Find where the given text appears and provide that cell's center as (x, y) coordinate. 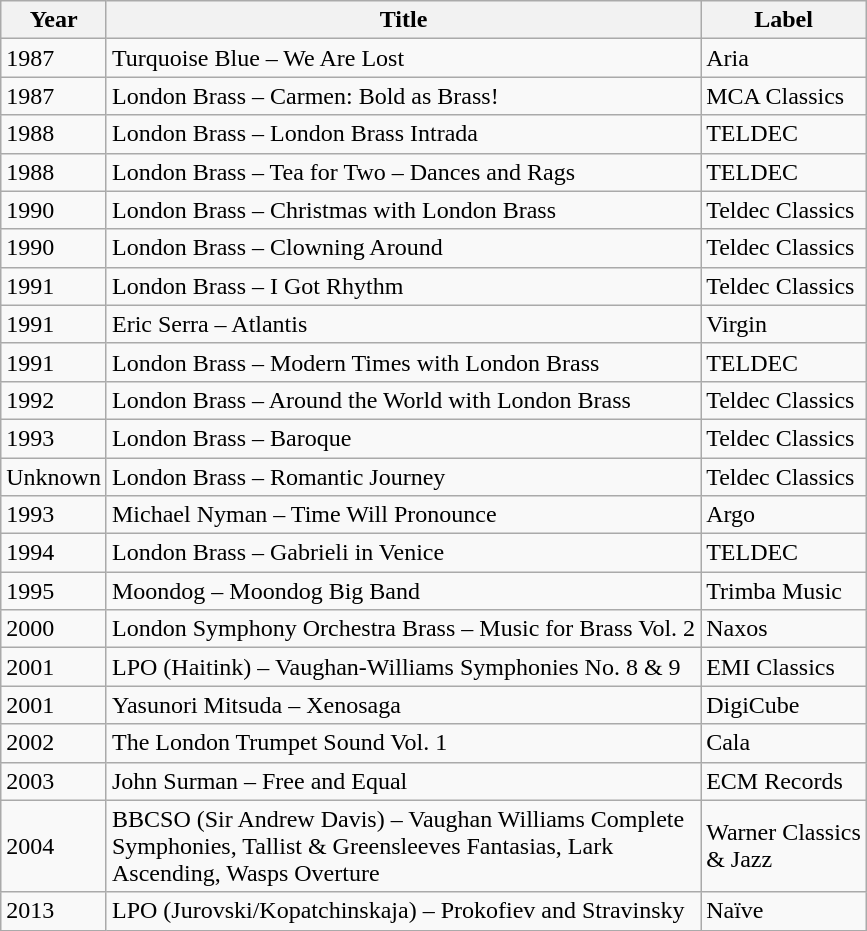
1995 (54, 591)
London Symphony Orchestra Brass – Music for Brass Vol. 2 (403, 629)
London Brass – London Brass Intrada (403, 134)
London Brass – I Got Rhythm (403, 286)
Yasunori Mitsuda – Xenosaga (403, 705)
London Brass – Tea for Two – Dances and Rags (403, 172)
2003 (54, 781)
Unknown (54, 477)
Trimba Music (784, 591)
MCA Classics (784, 96)
London Brass – Romantic Journey (403, 477)
Moondog – Moondog Big Band (403, 591)
LPO (Jurovski/Kopatchinskaja) – Prokofiev and Stravinsky (403, 911)
Title (403, 20)
Aria (784, 58)
Turquoise Blue – We Are Lost (403, 58)
Eric Serra – Atlantis (403, 324)
2000 (54, 629)
London Brass – Carmen: Bold as Brass! (403, 96)
London Brass – Clowning Around (403, 248)
Virgin (784, 324)
1992 (54, 400)
London Brass – Baroque (403, 438)
2004 (54, 846)
London Brass – Gabrieli in Venice (403, 553)
Warner Classics& Jazz (784, 846)
Label (784, 20)
John Surman – Free and Equal (403, 781)
London Brass – Around the World with London Brass (403, 400)
Michael Nyman – Time Will Pronounce (403, 515)
2002 (54, 743)
Naxos (784, 629)
London Brass – Modern Times with London Brass (403, 362)
London Brass – Christmas with London Brass (403, 210)
ECM Records (784, 781)
LPO (Haitink) – Vaughan-Williams Symphonies No. 8 & 9 (403, 667)
Argo (784, 515)
1994 (54, 553)
Cala (784, 743)
EMI Classics (784, 667)
Naïve (784, 911)
Year (54, 20)
BBCSO (Sir Andrew Davis) – Vaughan Williams CompleteSymphonies, Tallist & Greensleeves Fantasias, LarkAscending, Wasps Overture (403, 846)
The London Trumpet Sound Vol. 1 (403, 743)
2013 (54, 911)
DigiCube (784, 705)
